Locate the cell with the specified text and output its (X, Y) center coordinate. 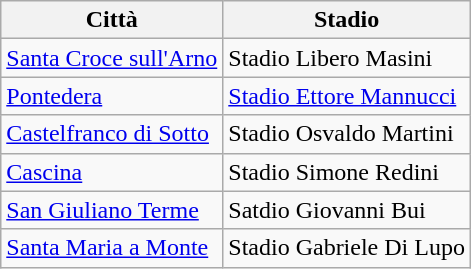
Cascina (112, 172)
Pontedera (112, 96)
Stadio (347, 20)
San Giuliano Terme (112, 210)
Satdio Giovanni Bui (347, 210)
Stadio Osvaldo Martini (347, 134)
Stadio Ettore Mannucci (347, 96)
Stadio Gabriele Di Lupo (347, 248)
Città (112, 20)
Stadio Simone Redini (347, 172)
Stadio Libero Masini (347, 58)
Santa Croce sull'Arno (112, 58)
Santa Maria a Monte (112, 248)
Castelfranco di Sotto (112, 134)
